Output the [X, Y] coordinate of the center of the cell containing the given text.  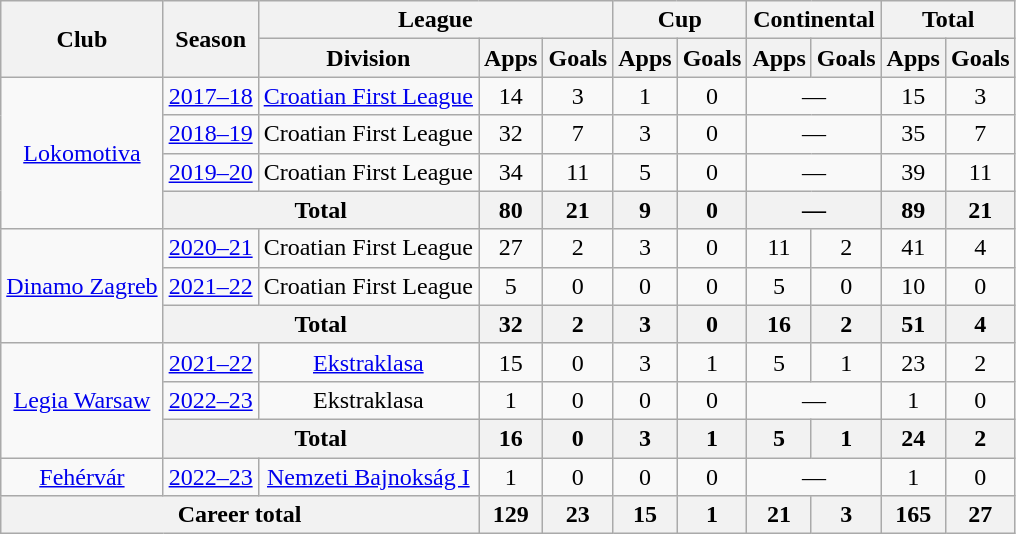
Lokomotiva [82, 153]
51 [913, 324]
9 [645, 210]
165 [913, 515]
39 [913, 172]
Division [368, 58]
Career total [240, 515]
2020–21 [210, 248]
Dinamo Zagreb [82, 286]
Cup [680, 20]
Season [210, 39]
35 [913, 134]
24 [913, 438]
10 [913, 286]
129 [510, 515]
2017–18 [210, 96]
Nemzeti Bajnokság I [368, 477]
Club [82, 39]
Legia Warsaw [82, 400]
89 [913, 210]
41 [913, 248]
2018–19 [210, 134]
14 [510, 96]
Fehérvár [82, 477]
2019–20 [210, 172]
Continental [814, 20]
League [436, 20]
80 [510, 210]
34 [510, 172]
